For the text-containing cell, return its midpoint in (x, y) coordinate format. 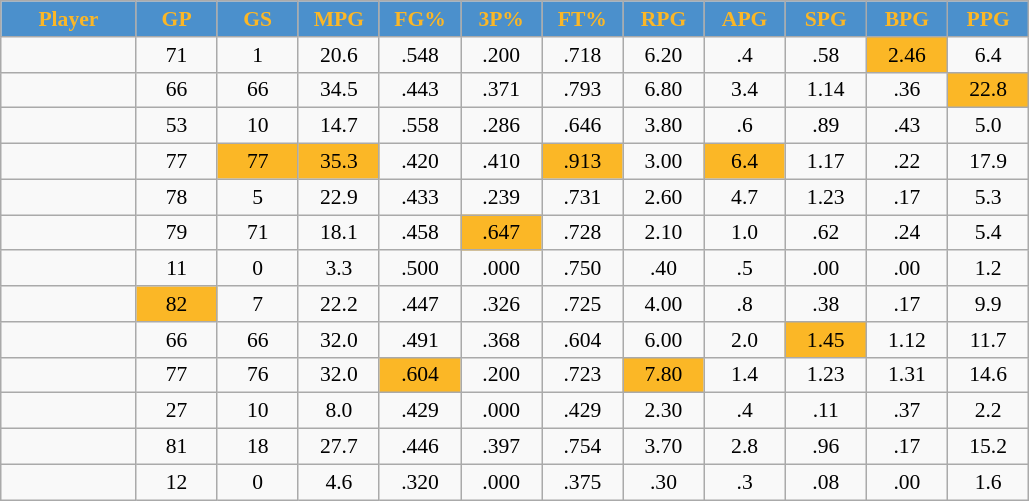
1.0 (744, 233)
.647 (502, 233)
.723 (582, 375)
.548 (420, 55)
1 (258, 55)
6.20 (664, 55)
.326 (502, 304)
15.2 (988, 447)
2.10 (664, 233)
.11 (826, 411)
2.0 (744, 340)
3.80 (664, 126)
.646 (582, 126)
.443 (420, 90)
.725 (582, 304)
79 (176, 233)
18.1 (338, 233)
1.12 (906, 340)
27.7 (338, 447)
.913 (582, 162)
6.80 (664, 90)
SPG (826, 19)
.375 (582, 482)
3P% (502, 19)
.750 (582, 269)
76 (258, 375)
8.0 (338, 411)
.30 (664, 482)
.43 (906, 126)
.731 (582, 197)
.89 (826, 126)
.754 (582, 447)
12 (176, 482)
1.14 (826, 90)
.558 (420, 126)
9.9 (988, 304)
.793 (582, 90)
.718 (582, 55)
4.6 (338, 482)
82 (176, 304)
2.8 (744, 447)
.5 (744, 269)
22.2 (338, 304)
14.7 (338, 126)
.286 (502, 126)
Player (68, 19)
.8 (744, 304)
5 (258, 197)
11.7 (988, 340)
.371 (502, 90)
27 (176, 411)
PPG (988, 19)
.433 (420, 197)
18 (258, 447)
.410 (502, 162)
RPG (664, 19)
2.2 (988, 411)
81 (176, 447)
.458 (420, 233)
11 (176, 269)
.420 (420, 162)
.3 (744, 482)
FG% (420, 19)
53 (176, 126)
.368 (502, 340)
.500 (420, 269)
APG (744, 19)
3.4 (744, 90)
.491 (420, 340)
GS (258, 19)
20.6 (338, 55)
.446 (420, 447)
7 (258, 304)
14.6 (988, 375)
.447 (420, 304)
34.5 (338, 90)
35.3 (338, 162)
5.4 (988, 233)
17.9 (988, 162)
1.2 (988, 269)
.728 (582, 233)
.40 (664, 269)
3.3 (338, 269)
.96 (826, 447)
.62 (826, 233)
5.3 (988, 197)
78 (176, 197)
BPG (906, 19)
FT% (582, 19)
4.7 (744, 197)
.38 (826, 304)
22.9 (338, 197)
.239 (502, 197)
.24 (906, 233)
.08 (826, 482)
2.30 (664, 411)
.397 (502, 447)
1.17 (826, 162)
.58 (826, 55)
3.00 (664, 162)
.36 (906, 90)
22.8 (988, 90)
2.46 (906, 55)
6.00 (664, 340)
1.4 (744, 375)
MPG (338, 19)
3.70 (664, 447)
1.45 (826, 340)
.320 (420, 482)
.6 (744, 126)
GP (176, 19)
.22 (906, 162)
5.0 (988, 126)
7.80 (664, 375)
2.60 (664, 197)
1.31 (906, 375)
1.6 (988, 482)
4.00 (664, 304)
.37 (906, 411)
